Provide the [X, Y] coordinate of the cell's center where the given text is located.  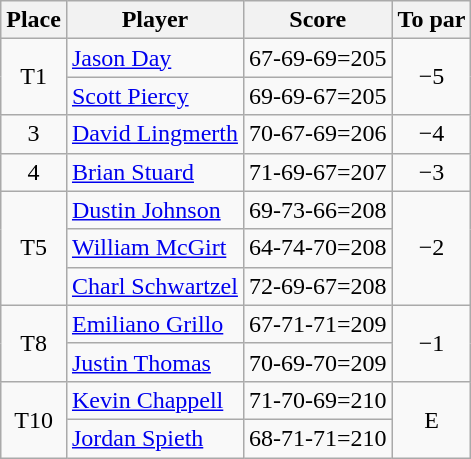
71-69-67=207 [318, 172]
David Lingmerth [154, 134]
T8 [34, 343]
Dustin Johnson [154, 210]
T10 [34, 419]
72-69-67=208 [318, 286]
William McGirt [154, 248]
67-69-69=205 [318, 58]
−1 [432, 343]
Justin Thomas [154, 362]
71-70-69=210 [318, 400]
−2 [432, 248]
−3 [432, 172]
3 [34, 134]
T5 [34, 248]
Kevin Chappell [154, 400]
Jordan Spieth [154, 438]
Charl Schwartzel [154, 286]
70-67-69=206 [318, 134]
Score [318, 20]
Scott Piercy [154, 96]
−4 [432, 134]
Brian Stuard [154, 172]
E [432, 419]
To par [432, 20]
64-74-70=208 [318, 248]
70-69-70=209 [318, 362]
4 [34, 172]
T1 [34, 77]
68-71-71=210 [318, 438]
Player [154, 20]
Place [34, 20]
69-73-66=208 [318, 210]
Emiliano Grillo [154, 324]
67-71-71=209 [318, 324]
Jason Day [154, 58]
69-69-67=205 [318, 96]
−5 [432, 77]
